Find where the given text appears and provide that cell's center as (x, y) coordinate. 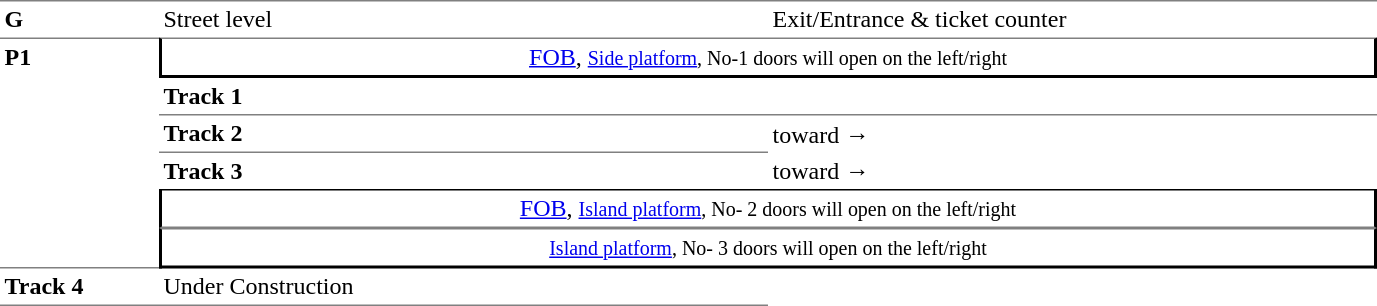
P1 (80, 154)
G (80, 19)
FOB, Side platform, No-1 doors will open on the left/right (768, 58)
Under Construction (464, 287)
Track 2 (464, 135)
Exit/Entrance & ticket counter (1072, 19)
Track 3 (464, 171)
Island platform, No- 3 doors will open on the left/right (768, 248)
FOB, Island platform, No- 2 doors will open on the left/right (768, 208)
Track 4 (80, 287)
Street level (464, 19)
Track 1 (464, 97)
